Locate the cell with the specified text and output its [X, Y] center coordinate. 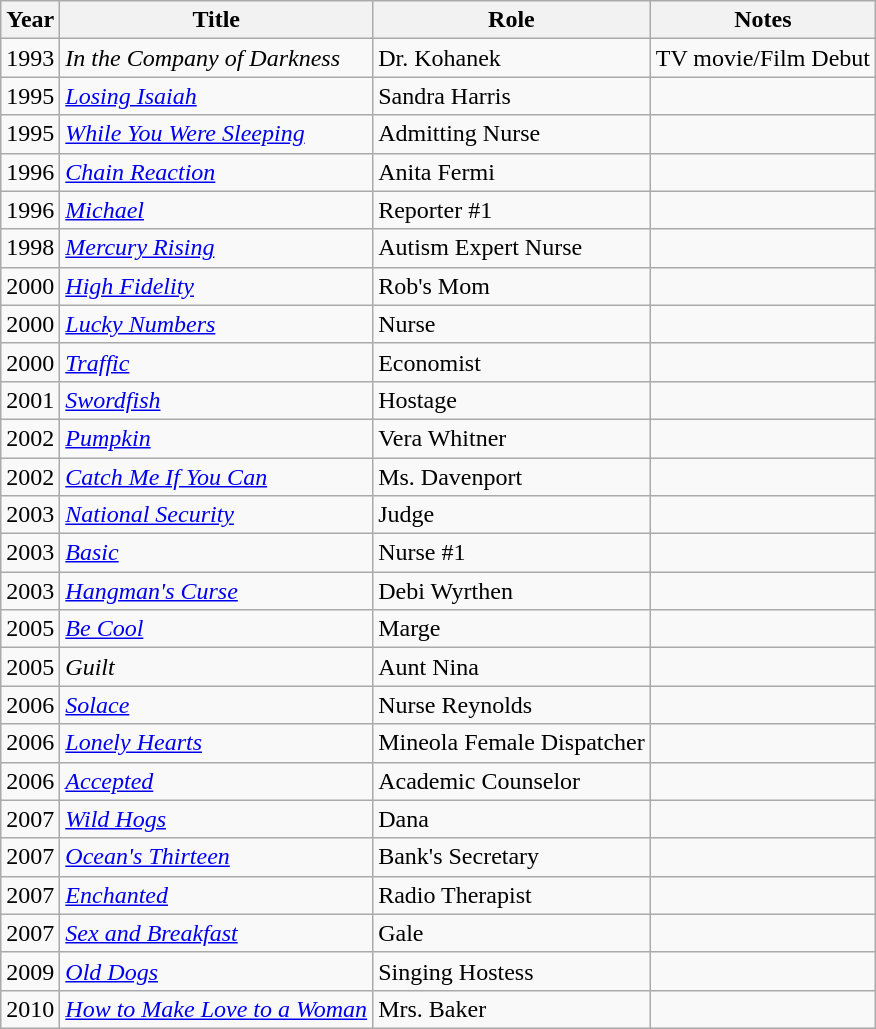
Wild Hogs [216, 819]
Rob's Mom [512, 286]
Economist [512, 362]
Mrs. Baker [512, 1009]
Year [30, 20]
Aunt Nina [512, 667]
Solace [216, 705]
1993 [30, 58]
Judge [512, 515]
Basic [216, 553]
Vera Whitner [512, 438]
How to Make Love to a Woman [216, 1009]
Swordfish [216, 400]
Notes [762, 20]
Enchanted [216, 895]
National Security [216, 515]
Ms. Davenport [512, 477]
Role [512, 20]
Mercury Rising [216, 248]
2010 [30, 1009]
Be Cool [216, 629]
1998 [30, 248]
Michael [216, 210]
Sex and Breakfast [216, 933]
Title [216, 20]
Debi Wyrthen [512, 591]
Hostage [512, 400]
Gale [512, 933]
Singing Hostess [512, 971]
2001 [30, 400]
Academic Counselor [512, 781]
In the Company of Darkness [216, 58]
Bank's Secretary [512, 857]
Old Dogs [216, 971]
Anita Fermi [512, 172]
Hangman's Curse [216, 591]
Nurse Reynolds [512, 705]
Lucky Numbers [216, 324]
Lonely Hearts [216, 743]
Guilt [216, 667]
Ocean's Thirteen [216, 857]
Dana [512, 819]
Pumpkin [216, 438]
High Fidelity [216, 286]
Admitting Nurse [512, 134]
Nurse #1 [512, 553]
Radio Therapist [512, 895]
Traffic [216, 362]
Dr. Kohanek [512, 58]
Nurse [512, 324]
While You Were Sleeping [216, 134]
Marge [512, 629]
Accepted [216, 781]
Losing Isaiah [216, 96]
Sandra Harris [512, 96]
Chain Reaction [216, 172]
Autism Expert Nurse [512, 248]
TV movie/Film Debut [762, 58]
2009 [30, 971]
Mineola Female Dispatcher [512, 743]
Reporter #1 [512, 210]
Catch Me If You Can [216, 477]
